For the text-containing cell, return its midpoint in [x, y] coordinate format. 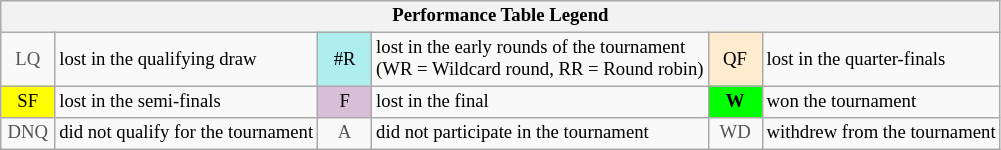
LQ [28, 60]
lost in the early rounds of the tournament(WR = Wildcard round, RR = Round robin) [540, 60]
lost in the semi-finals [186, 102]
lost in the qualifying draw [186, 60]
won the tournament [881, 102]
withdrew from the tournament [881, 134]
F [345, 102]
SF [28, 102]
QF [735, 60]
DNQ [28, 134]
lost in the final [540, 102]
did not qualify for the tournament [186, 134]
#R [345, 60]
did not participate in the tournament [540, 134]
WD [735, 134]
lost in the quarter-finals [881, 60]
A [345, 134]
Performance Table Legend [500, 16]
W [735, 102]
